For the text-containing cell, return its midpoint in (x, y) coordinate format. 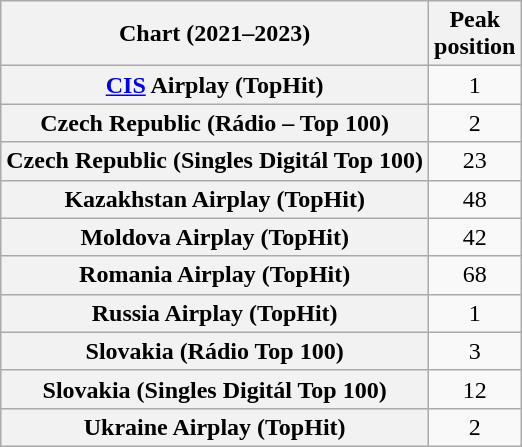
Czech Republic (Rádio – Top 100) (215, 123)
CIS Airplay (TopHit) (215, 85)
68 (475, 275)
Moldova Airplay (TopHit) (215, 237)
Slovakia (Rádio Top 100) (215, 351)
3 (475, 351)
Czech Republic (Singles Digitál Top 100) (215, 161)
Peakposition (475, 34)
Chart (2021–2023) (215, 34)
Russia Airplay (TopHit) (215, 313)
23 (475, 161)
12 (475, 389)
Kazakhstan Airplay (TopHit) (215, 199)
Slovakia (Singles Digitál Top 100) (215, 389)
Ukraine Airplay (TopHit) (215, 427)
42 (475, 237)
48 (475, 199)
Romania Airplay (TopHit) (215, 275)
